For the text-containing cell, return its midpoint in [X, Y] coordinate format. 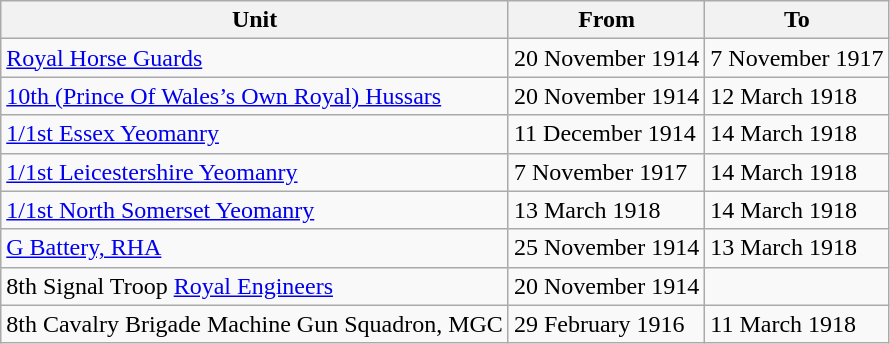
1/1st North Somerset Yeomanry [255, 210]
8th Cavalry Brigade Machine Gun Squadron, MGC [255, 324]
To [797, 20]
1/1st Essex Yeomanry [255, 134]
25 November 1914 [606, 248]
Unit [255, 20]
29 February 1916 [606, 324]
8th Signal Troop Royal Engineers [255, 286]
11 December 1914 [606, 134]
10th (Prince Of Wales’s Own Royal) Hussars [255, 96]
1/1st Leicestershire Yeomanry [255, 172]
From [606, 20]
G Battery, RHA [255, 248]
11 March 1918 [797, 324]
12 March 1918 [797, 96]
Royal Horse Guards [255, 58]
